Pinpoint the cell where the given text exists, returning its [x, y] midpoint coordinate. 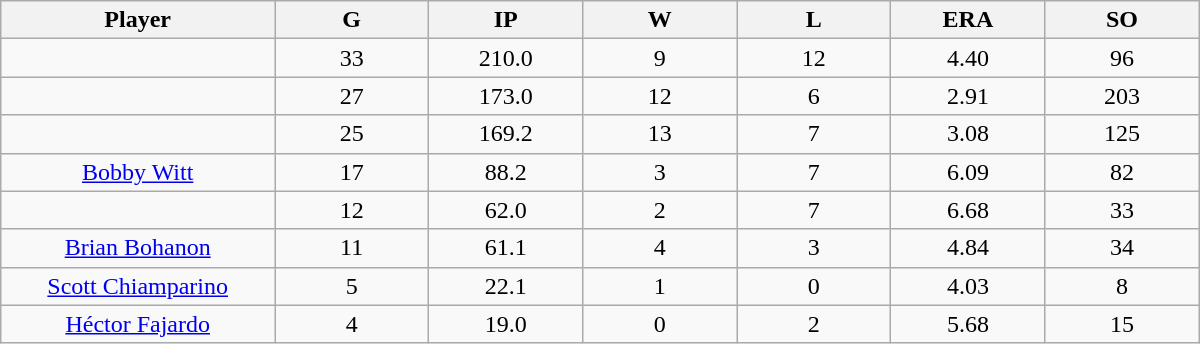
5.68 [968, 324]
4.03 [968, 286]
6.68 [968, 210]
169.2 [506, 134]
210.0 [506, 58]
9 [660, 58]
Brian Bohanon [138, 248]
SO [1122, 20]
6 [814, 96]
15 [1122, 324]
88.2 [506, 172]
13 [660, 134]
125 [1122, 134]
25 [352, 134]
61.1 [506, 248]
19.0 [506, 324]
62.0 [506, 210]
G [352, 20]
27 [352, 96]
IP [506, 20]
ERA [968, 20]
Bobby Witt [138, 172]
173.0 [506, 96]
Scott Chiamparino [138, 286]
11 [352, 248]
4.84 [968, 248]
5 [352, 286]
8 [1122, 286]
82 [1122, 172]
Player [138, 20]
96 [1122, 58]
Héctor Fajardo [138, 324]
22.1 [506, 286]
34 [1122, 248]
1 [660, 286]
6.09 [968, 172]
W [660, 20]
3.08 [968, 134]
17 [352, 172]
4.40 [968, 58]
L [814, 20]
203 [1122, 96]
2.91 [968, 96]
